Find where the given text appears and provide that cell's center as [X, Y] coordinate. 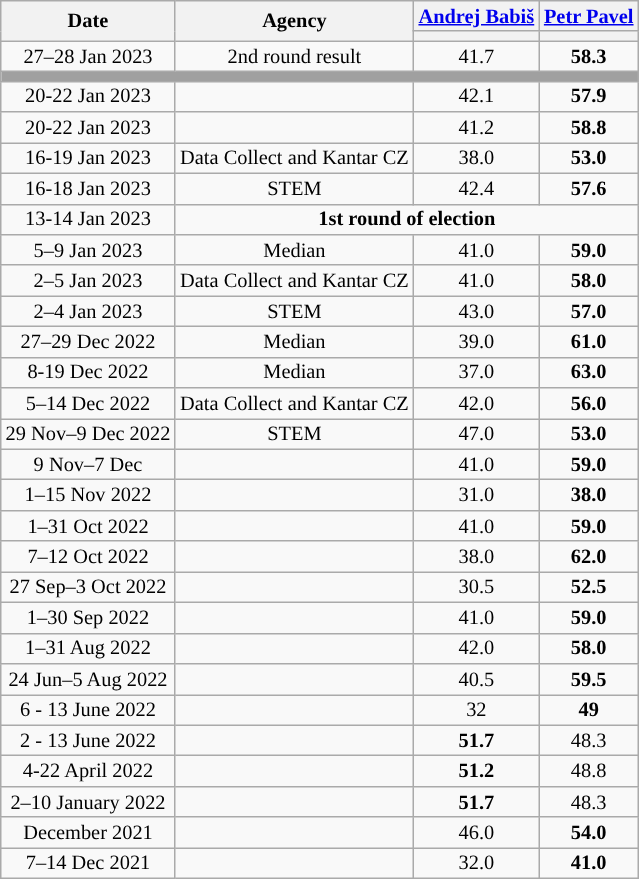
63.0 [588, 372]
40.5 [476, 678]
57.9 [588, 96]
1–31 Aug 2022 [88, 648]
41.7 [476, 56]
37.0 [476, 372]
58.3 [588, 56]
1st round of election [406, 220]
29 Nov–9 Dec 2022 [88, 434]
39.0 [476, 342]
59.5 [588, 678]
24 Jun–5 Aug 2022 [88, 678]
5–9 Jan 2023 [88, 250]
9 Nov–7 Dec [88, 464]
December 2021 [88, 832]
46.0 [476, 832]
42.4 [476, 188]
5–14 Dec 2022 [88, 404]
27 Sep–3 Oct 2022 [88, 586]
49 [588, 710]
62.0 [588, 556]
2–5 Jan 2023 [88, 280]
51.2 [476, 770]
48.8 [588, 770]
Petr Pavel [588, 16]
61.0 [588, 342]
27–29 Dec 2022 [88, 342]
43.0 [476, 312]
8-19 Dec 2022 [88, 372]
30.5 [476, 586]
32.0 [476, 862]
1–15 Nov 2022 [88, 496]
31.0 [476, 496]
13-14 Jan 2023 [88, 220]
56.0 [588, 404]
2–10 January 2022 [88, 802]
2 - 13 June 2022 [88, 740]
47.0 [476, 434]
41.2 [476, 128]
Date [88, 20]
57.6 [588, 188]
1–31 Oct 2022 [88, 526]
52.5 [588, 586]
2nd round result [294, 56]
42.1 [476, 96]
7–12 Oct 2022 [88, 556]
32 [476, 710]
16-18 Jan 2023 [88, 188]
6 - 13 June 2022 [88, 710]
7–14 Dec 2021 [88, 862]
57.0 [588, 312]
1–30 Sep 2022 [88, 618]
2–4 Jan 2023 [88, 312]
Andrej Babiš [476, 16]
16-19 Jan 2023 [88, 158]
Agency [294, 20]
54.0 [588, 832]
4-22 April 2022 [88, 770]
27–28 Jan 2023 [88, 56]
58.8 [588, 128]
